Output the [X, Y] coordinate of the center of the cell containing the given text.  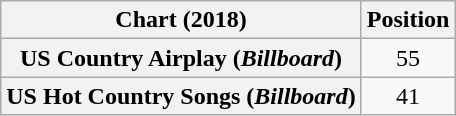
Position [408, 20]
US Hot Country Songs (Billboard) [181, 96]
Chart (2018) [181, 20]
US Country Airplay (Billboard) [181, 58]
41 [408, 96]
55 [408, 58]
